Provide the [x, y] coordinate of the cell's center where the given text is located.  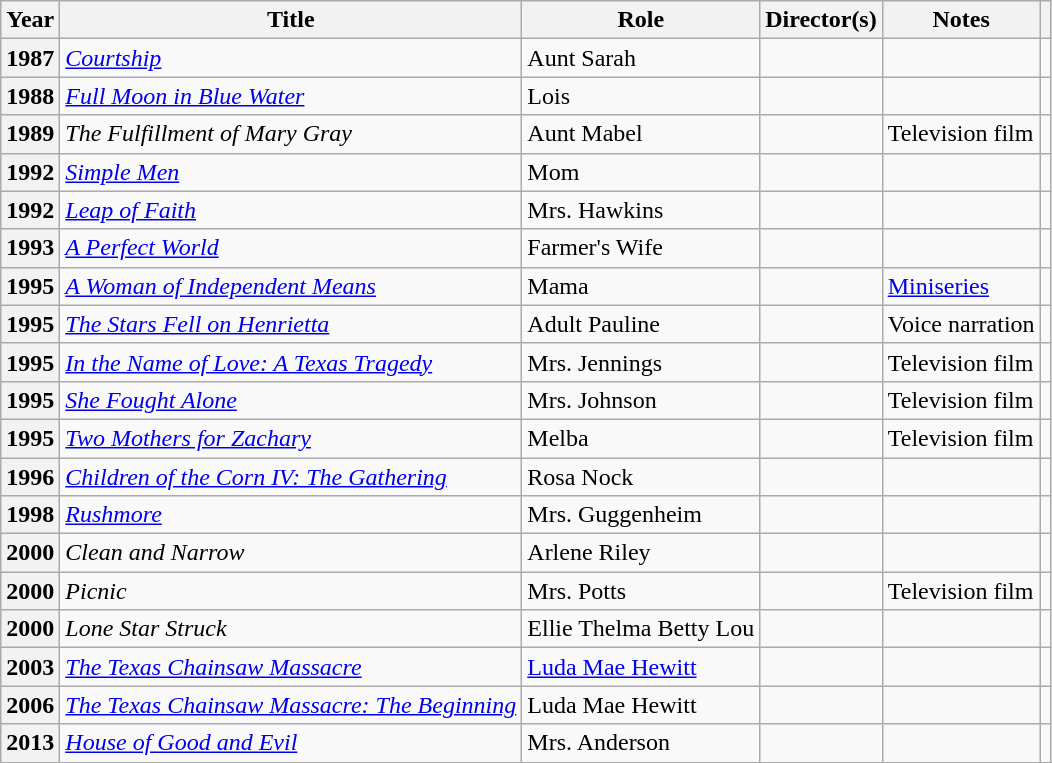
House of Good and Evil [291, 743]
The Stars Fell on Henrietta [291, 324]
Mrs. Guggenheim [641, 515]
The Fulfillment of Mary Gray [291, 134]
Arlene Riley [641, 553]
Courtship [291, 58]
Mrs. Johnson [641, 400]
Rushmore [291, 515]
She Fought Alone [291, 400]
Ellie Thelma Betty Lou [641, 629]
Role [641, 20]
The Texas Chainsaw Massacre: The Beginning [291, 705]
A Perfect World [291, 248]
2003 [30, 667]
In the Name of Love: A Texas Tragedy [291, 362]
Aunt Sarah [641, 58]
Mrs. Anderson [641, 743]
Adult Pauline [641, 324]
A Woman of Independent Means [291, 286]
Full Moon in Blue Water [291, 96]
The Texas Chainsaw Massacre [291, 667]
Rosa Nock [641, 477]
2013 [30, 743]
Director(s) [822, 20]
Lone Star Struck [291, 629]
1987 [30, 58]
Two Mothers for Zachary [291, 438]
Farmer's Wife [641, 248]
1993 [30, 248]
Clean and Narrow [291, 553]
Lois [641, 96]
Mrs. Hawkins [641, 210]
Mrs. Potts [641, 591]
1989 [30, 134]
Mom [641, 172]
1988 [30, 96]
2006 [30, 705]
Simple Men [291, 172]
Children of the Corn IV: The Gathering [291, 477]
Voice narration [961, 324]
Notes [961, 20]
Picnic [291, 591]
Year [30, 20]
Aunt Mabel [641, 134]
1998 [30, 515]
Leap of Faith [291, 210]
Mrs. Jennings [641, 362]
Melba [641, 438]
1996 [30, 477]
Miniseries [961, 286]
Mama [641, 286]
Title [291, 20]
